Output the (X, Y) coordinate of the center of the cell containing the given text.  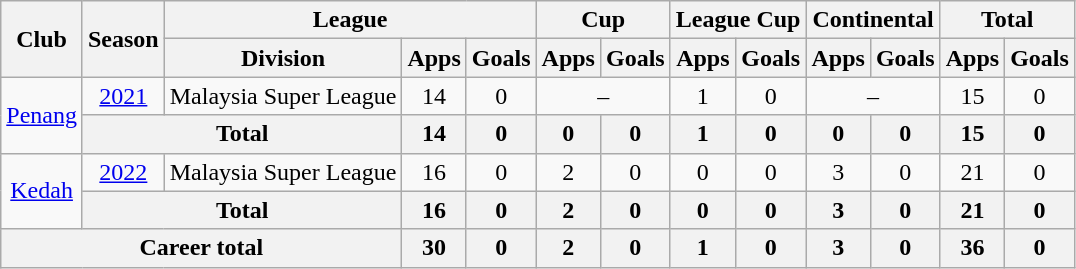
2021 (123, 96)
Penang (42, 115)
Club (42, 39)
Division (283, 58)
League (350, 20)
Cup (603, 20)
30 (434, 248)
Season (123, 39)
Kedah (42, 191)
League Cup (738, 20)
2022 (123, 172)
Career total (202, 248)
36 (972, 248)
Continental (873, 20)
